Extract the (x, y) coordinate from the center of the cell holding the provided text.  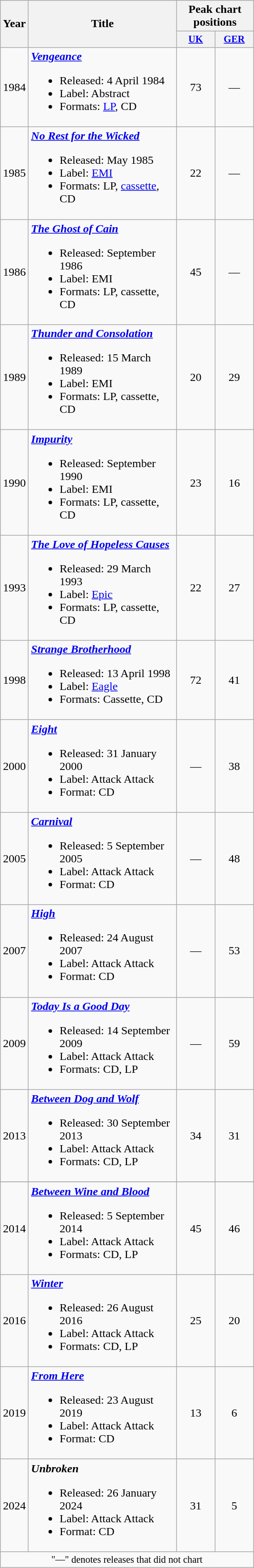
Title (103, 24)
1986 (14, 272)
1989 (14, 377)
Between Wine and BloodReleased: 5 September 2014Label: Attack AttackFormats: CD, LP (103, 1228)
48 (234, 859)
27 (234, 588)
From HereReleased: 23 August 2019Label: Attack AttackFormat: CD (103, 1413)
72 (196, 680)
1990 (14, 483)
41 (234, 680)
13 (196, 1413)
2019 (14, 1413)
No Rest for the WickedReleased: May 1985Label: EMIFormats: LP, cassette, CD (103, 173)
2007 (14, 951)
5 (234, 1505)
2014 (14, 1228)
6 (234, 1413)
34 (196, 1136)
WinterReleased: 26 August 2016Label: Attack AttackFormats: CD, LP (103, 1320)
23 (196, 483)
38 (234, 766)
ImpurityReleased: September 1990Label: EMIFormats: LP, cassette, CD (103, 483)
Thunder and ConsolationReleased: 15 March 1989Label: EMIFormats: LP, cassette, CD (103, 377)
VengeanceReleased: 4 April 1984Label: AbstractFormats: LP, CD (103, 87)
2000 (14, 766)
29 (234, 377)
CarnivalReleased: 5 September 2005Label: Attack AttackFormat: CD (103, 859)
Between Dog and WolfReleased: 30 September 2013Label: Attack AttackFormats: CD, LP (103, 1136)
2009 (14, 1043)
UnbrokenReleased: 26 January 2024Label: Attack AttackFormat: CD (103, 1505)
EightReleased: 31 January 2000Label: Attack AttackFormat: CD (103, 766)
"—" denotes releases that did not chart (127, 1559)
59 (234, 1043)
1985 (14, 173)
73 (196, 87)
25 (196, 1320)
2005 (14, 859)
The Ghost of CainReleased: September 1986Label: EMIFormats: LP, cassette, CD (103, 272)
16 (234, 483)
2013 (14, 1136)
The Love of Hopeless CausesReleased: 29 March 1993Label: EpicFormats: LP, cassette, CD (103, 588)
Strange BrotherhoodReleased: 13 April 1998Label: EagleFormats: Cassette, CD (103, 680)
1984 (14, 87)
GER (234, 40)
UK (196, 40)
2024 (14, 1505)
1993 (14, 588)
1998 (14, 680)
HighReleased: 24 August 2007Label: Attack AttackFormat: CD (103, 951)
46 (234, 1228)
Peak chart positions (215, 16)
Year (14, 24)
Today Is a Good DayReleased: 14 September 2009Label: Attack AttackFormats: CD, LP (103, 1043)
2016 (14, 1320)
53 (234, 951)
